Extract the (x, y) coordinate from the center of the cell holding the provided text.  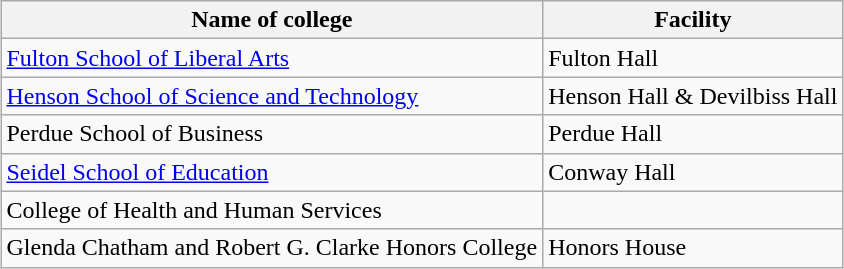
Conway Hall (693, 172)
Henson School of Science and Technology (272, 96)
Name of college (272, 20)
Fulton Hall (693, 58)
Perdue School of Business (272, 134)
Honors House (693, 248)
Facility (693, 20)
Glenda Chatham and Robert G. Clarke Honors College (272, 248)
Seidel School of Education (272, 172)
Henson Hall & Devilbiss Hall (693, 96)
College of Health and Human Services (272, 210)
Fulton School of Liberal Arts (272, 58)
Perdue Hall (693, 134)
